From the cell containing the given text, extract its center point as (x, y) coordinate. 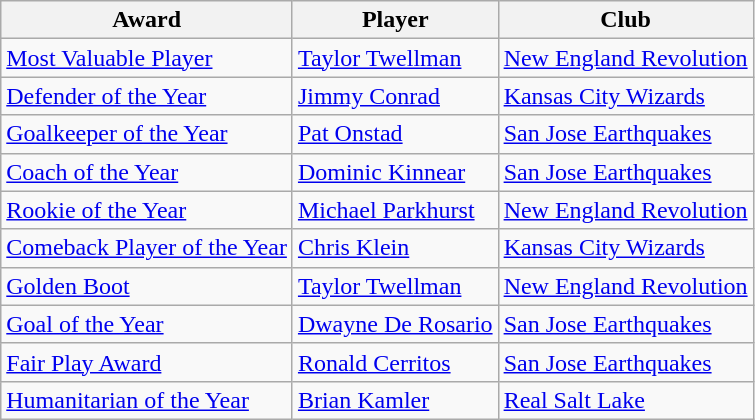
Award (147, 20)
Most Valuable Player (147, 58)
Dominic Kinnear (395, 172)
Comeback Player of the Year (147, 248)
Ronald Cerritos (395, 362)
Pat Onstad (395, 134)
Michael Parkhurst (395, 210)
Coach of the Year (147, 172)
Goal of the Year (147, 324)
Brian Kamler (395, 400)
Humanitarian of the Year (147, 400)
Goalkeeper of the Year (147, 134)
Player (395, 20)
Dwayne De Rosario (395, 324)
Jimmy Conrad (395, 96)
Chris Klein (395, 248)
Golden Boot (147, 286)
Defender of the Year (147, 96)
Real Salt Lake (626, 400)
Rookie of the Year (147, 210)
Club (626, 20)
Fair Play Award (147, 362)
